Determine the [x, y] coordinate at the center of the cell enclosing the given text.  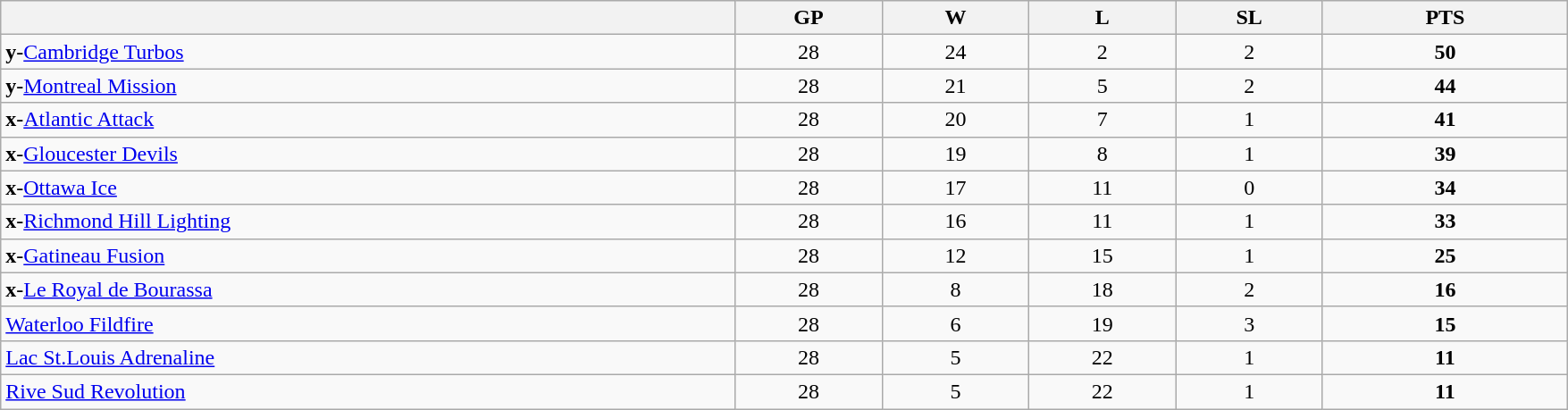
6 [955, 323]
20 [955, 120]
PTS [1445, 18]
18 [1103, 289]
Waterloo Fildfire [368, 323]
41 [1445, 120]
GP [809, 18]
33 [1445, 222]
21 [955, 86]
0 [1249, 188]
Lac St.Louis Adrenaline [368, 357]
34 [1445, 188]
x-Le Royal de Bourassa [368, 289]
50 [1445, 52]
x-Ottawa Ice [368, 188]
44 [1445, 86]
SL [1249, 18]
x-Gloucester Devils [368, 154]
3 [1249, 323]
y-Montreal Mission [368, 86]
12 [955, 255]
17 [955, 188]
7 [1103, 120]
x-Atlantic Attack [368, 120]
L [1103, 18]
25 [1445, 255]
24 [955, 52]
x-Gatineau Fusion [368, 255]
Rive Sud Revolution [368, 391]
y-Cambridge Turbos [368, 52]
W [955, 18]
x-Richmond Hill Lighting [368, 222]
39 [1445, 154]
